Identify which cell holds the provided text, then report its (x, y) central coordinate. 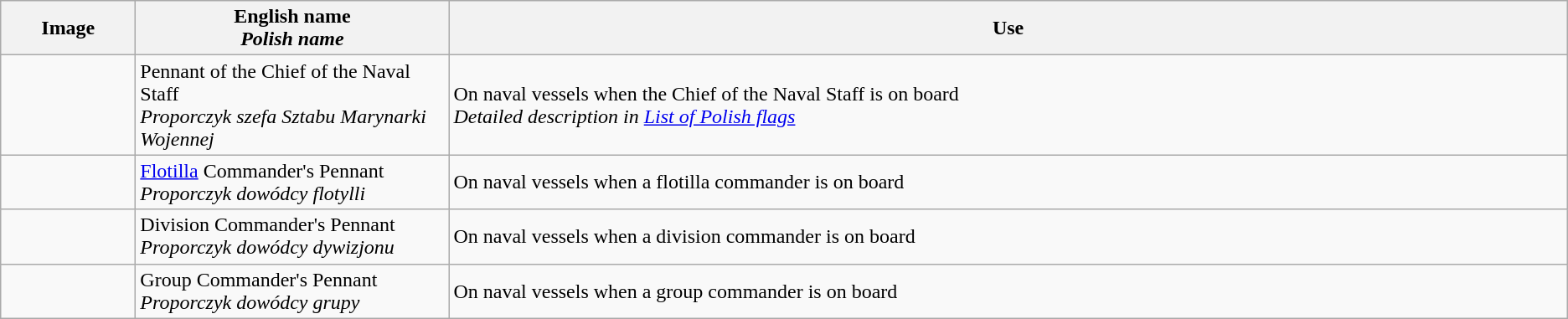
On naval vessels when the Chief of the Naval Staff is on boardDetailed description in List of Polish flags (1008, 105)
On naval vessels when a flotilla commander is on board (1008, 183)
Flotilla Commander's Pennant Proporczyk dowódcy flotylli (292, 183)
English name Polish name (292, 28)
Division Commander's Pennant Proporczyk dowódcy dywizjonu (292, 236)
Use (1008, 28)
Pennant of the Chief of the Naval Staff Proporczyk szefa Sztabu Marynarki Wojennej (292, 105)
Image (69, 28)
On naval vessels when a division commander is on board (1008, 236)
On naval vessels when a group commander is on board (1008, 291)
Group Commander's Pennant Proporczyk dowódcy grupy (292, 291)
